From the cell containing the given text, extract its center point as [X, Y] coordinate. 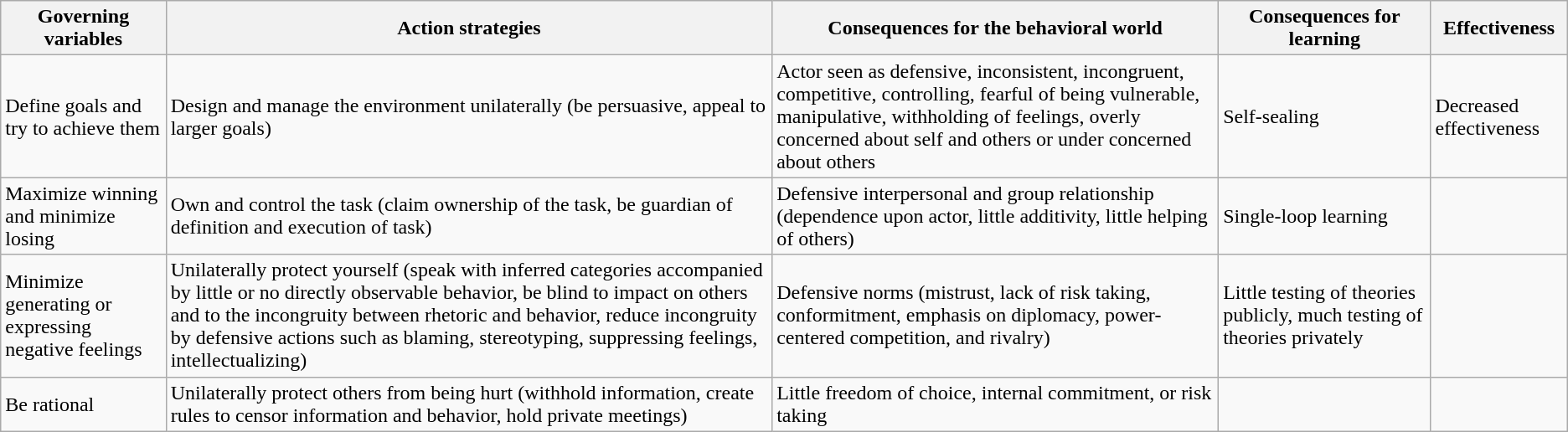
Little testing of theories publicly, much testing of theories privately [1325, 316]
Consequences for learning [1325, 28]
Governing variables [84, 28]
Defensive norms (mistrust, lack of risk taking, conformitment, emphasis on diplomacy, power-centered competition, and rivalry) [995, 316]
Minimize generating or expressing negative feelings [84, 316]
Unilaterally protect others from being hurt (withhold information, create rules to censor information and behavior, hold private meetings) [469, 404]
Maximize winning and minimize losing [84, 216]
Little freedom of choice, internal commitment, or risk taking [995, 404]
Defensive interpersonal and group relationship (dependence upon actor, little additivity, little helping of others) [995, 216]
Action strategies [469, 28]
Design and manage the environment unilaterally (be persuasive, appeal to larger goals) [469, 116]
Self-sealing [1325, 116]
Be rational [84, 404]
Consequences for the behavioral world [995, 28]
Single-loop learning [1325, 216]
Decreased effectiveness [1499, 116]
Define goals and try to achieve them [84, 116]
Effectiveness [1499, 28]
Own and control the task (claim ownership of the task, be guardian of definition and execution of task) [469, 216]
